Return the (X, Y) coordinate for the center point of the cell that contains the specified text.  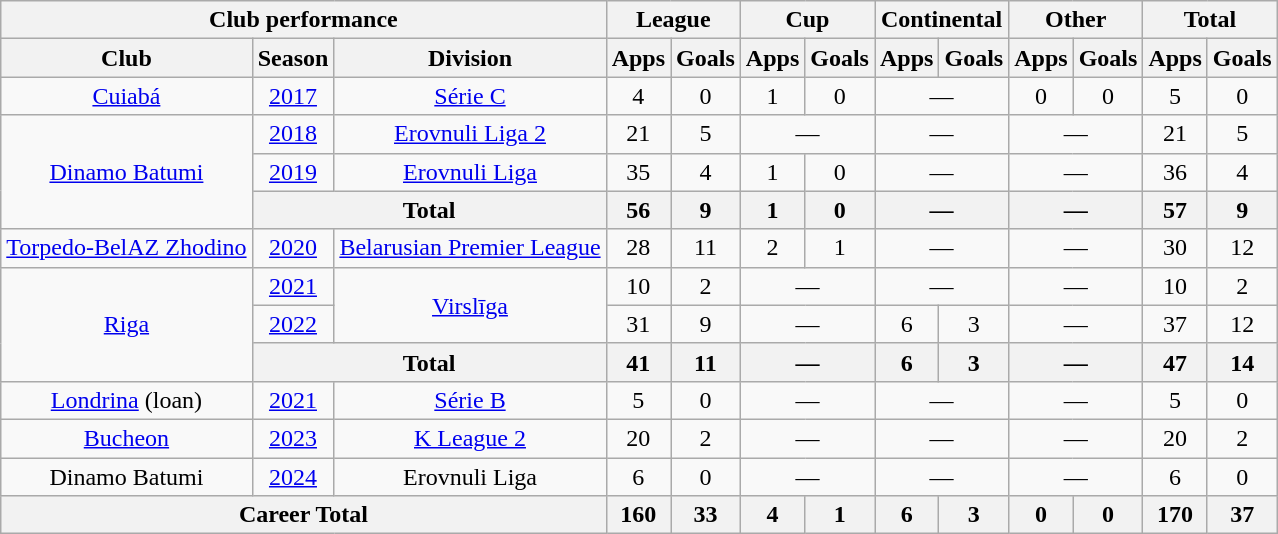
Torpedo-BelAZ Zhodino (126, 248)
31 (638, 324)
Division (470, 58)
Bucheon (126, 438)
K League 2 (470, 438)
170 (1175, 515)
28 (638, 248)
2019 (293, 172)
41 (638, 362)
League (673, 20)
Belarusian Premier League (470, 248)
35 (638, 172)
2022 (293, 324)
2023 (293, 438)
160 (638, 515)
30 (1175, 248)
47 (1175, 362)
Virslīga (470, 305)
Erovnuli Liga 2 (470, 134)
2024 (293, 477)
36 (1175, 172)
2017 (293, 96)
Other (1076, 20)
56 (638, 210)
57 (1175, 210)
Série C (470, 96)
33 (706, 515)
Club (126, 58)
14 (1242, 362)
Londrina (loan) (126, 400)
2020 (293, 248)
Riga (126, 324)
Cup (807, 20)
2018 (293, 134)
Continental (941, 20)
Season (293, 58)
Série B (470, 400)
Club performance (304, 20)
Career Total (304, 515)
Cuiabá (126, 96)
